Pinpoint the cell where the given text exists, returning its (x, y) midpoint coordinate. 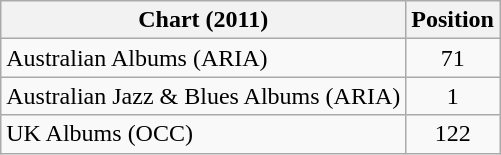
Australian Jazz & Blues Albums (ARIA) (204, 96)
Chart (2011) (204, 20)
122 (453, 134)
71 (453, 58)
UK Albums (OCC) (204, 134)
1 (453, 96)
Australian Albums (ARIA) (204, 58)
Position (453, 20)
